Pinpoint the cell where the given text exists, returning its (x, y) midpoint coordinate. 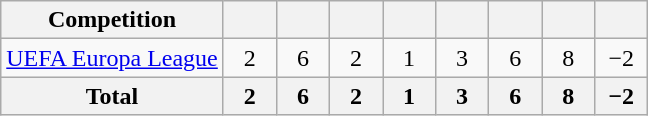
Competition (112, 20)
UEFA Europa League (112, 58)
Total (112, 96)
